From the cell containing the given text, extract its center point as [x, y] coordinate. 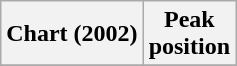
Peakposition [189, 34]
Chart (2002) [72, 34]
